Capture the cell that displays the provided text and extract its (x, y) central coordinate. 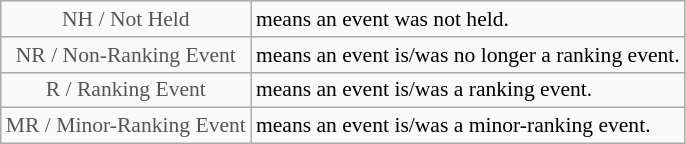
means an event is/was a minor-ranking event. (468, 126)
means an event was not held. (468, 19)
means an event is/was a ranking event. (468, 90)
R / Ranking Event (126, 90)
NR / Non-Ranking Event (126, 55)
NH / Not Held (126, 19)
MR / Minor-Ranking Event (126, 126)
means an event is/was no longer a ranking event. (468, 55)
